Scan for the cell matching the given text and deliver its [x, y] coordinate at center. 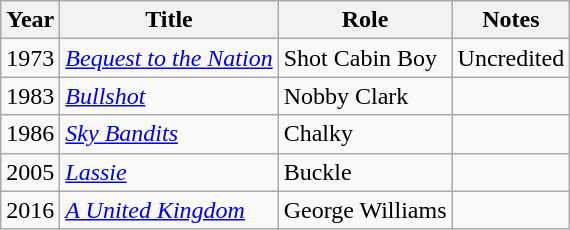
Title [169, 20]
Buckle [365, 172]
Shot Cabin Boy [365, 58]
George Williams [365, 210]
1986 [30, 134]
Nobby Clark [365, 96]
A United Kingdom [169, 210]
Bullshot [169, 96]
Chalky [365, 134]
Bequest to the Nation [169, 58]
2016 [30, 210]
Year [30, 20]
2005 [30, 172]
Uncredited [511, 58]
Role [365, 20]
Lassie [169, 172]
1973 [30, 58]
Notes [511, 20]
1983 [30, 96]
Sky Bandits [169, 134]
